From the cell containing the given text, extract its center point as (x, y) coordinate. 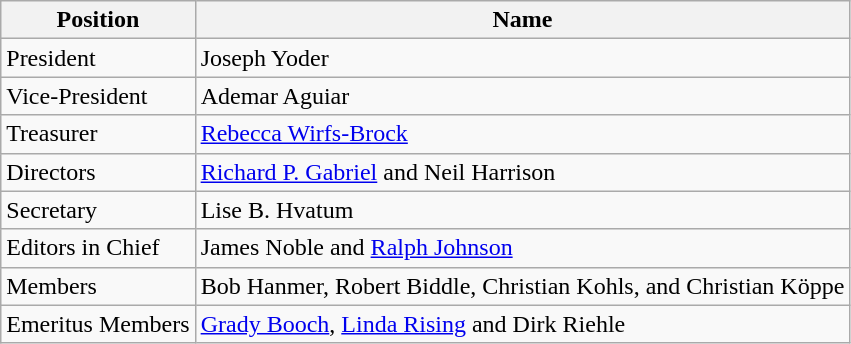
Directors (98, 172)
Members (98, 286)
Secretary (98, 210)
Grady Booch, Linda Rising and Dirk Riehle (522, 324)
Vice-President (98, 96)
Bob Hanmer, Robert Biddle, Christian Kohls, and Christian Köppe (522, 286)
Rebecca Wirfs-Brock (522, 134)
Editors in Chief (98, 248)
Lise B. Hvatum (522, 210)
Name (522, 20)
Richard P. Gabriel and Neil Harrison (522, 172)
Position (98, 20)
James Noble and Ralph Johnson (522, 248)
Treasurer (98, 134)
Joseph Yoder (522, 58)
President (98, 58)
Emeritus Members (98, 324)
Ademar Aguiar (522, 96)
